Identify which cell holds the provided text, then report its (x, y) central coordinate. 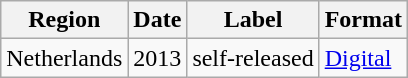
Label (253, 20)
2013 (158, 58)
self-released (253, 58)
Region (64, 20)
Netherlands (64, 58)
Date (158, 20)
Digital (363, 58)
Format (363, 20)
